Return the (X, Y) coordinate for the center point of the cell that contains the specified text.  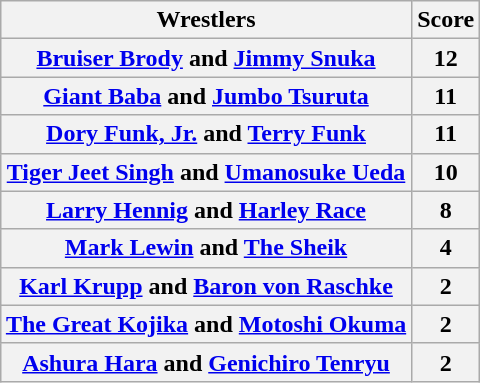
Karl Krupp and Baron von Raschke (206, 286)
Score (446, 20)
Giant Baba and Jumbo Tsuruta (206, 96)
10 (446, 172)
Ashura Hara and Genichiro Tenryu (206, 362)
Bruiser Brody and Jimmy Snuka (206, 58)
The Great Kojika and Motoshi Okuma (206, 324)
Mark Lewin and The Sheik (206, 248)
Larry Hennig and Harley Race (206, 210)
Dory Funk, Jr. and Terry Funk (206, 134)
8 (446, 210)
12 (446, 58)
Wrestlers (206, 20)
Tiger Jeet Singh and Umanosuke Ueda (206, 172)
4 (446, 248)
